Pinpoint the cell where the given text exists, returning its [X, Y] midpoint coordinate. 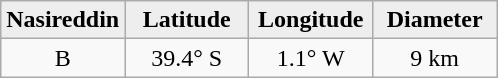
Nasireddin [63, 20]
Diameter [435, 20]
Latitude [187, 20]
B [63, 58]
Longitude [311, 20]
9 km [435, 58]
1.1° W [311, 58]
39.4° S [187, 58]
